Scan for the cell matching the given text and deliver its [x, y] coordinate at center. 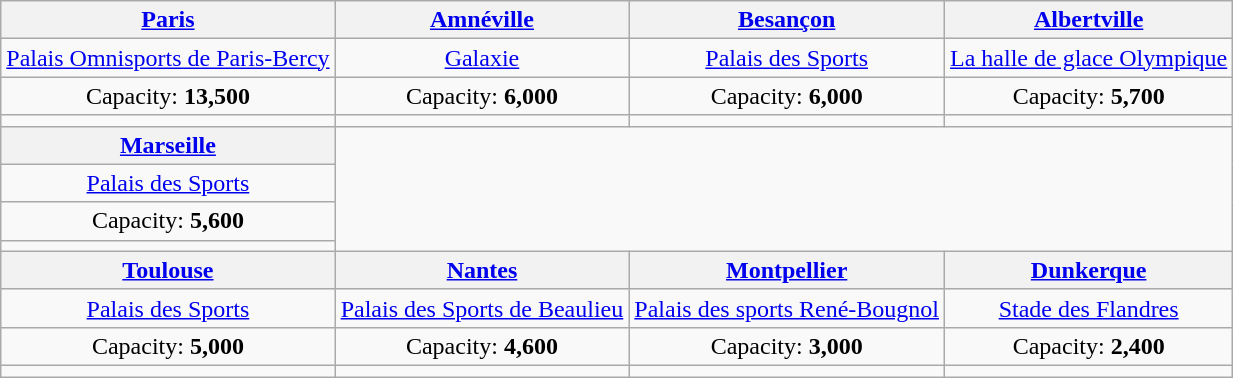
Amnéville [482, 20]
Nantes [482, 270]
Capacity: 2,400 [1089, 346]
Capacity: 4,600 [482, 346]
Palais des Sports de Beaulieu [482, 308]
Capacity: 5,700 [1089, 96]
Palais Omnisports de Paris-Bercy [168, 58]
Toulouse [168, 270]
Marseille [168, 145]
Galaxie [482, 58]
La halle de glace Olympique [1089, 58]
Capacity: 5,000 [168, 346]
Palais des sports René-Bougnol [787, 308]
Stade des Flandres [1089, 308]
Paris [168, 20]
Montpellier [787, 270]
Albertville [1089, 20]
Besançon [787, 20]
Capacity: 13,500 [168, 96]
Capacity: 5,600 [168, 221]
Capacity: 3,000 [787, 346]
Dunkerque [1089, 270]
